Scan for the cell matching the given text and deliver its (X, Y) coordinate at center. 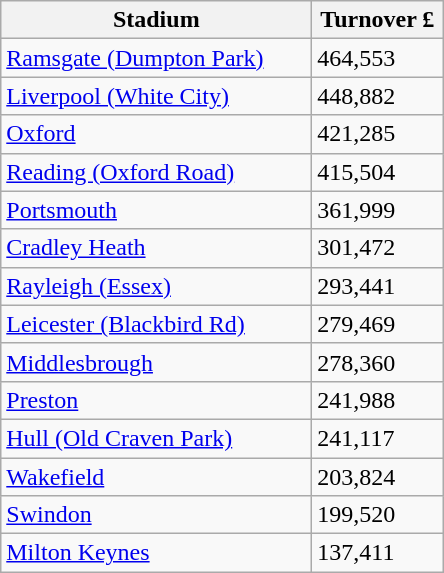
301,472 (378, 248)
Oxford (156, 134)
Milton Keynes (156, 553)
Middlesbrough (156, 362)
Leicester (Blackbird Rd) (156, 324)
Turnover £ (378, 20)
241,988 (378, 400)
415,504 (378, 172)
464,553 (378, 58)
Reading (Oxford Road) (156, 172)
Preston (156, 400)
Portsmouth (156, 210)
Hull (Old Craven Park) (156, 438)
241,117 (378, 438)
Wakefield (156, 477)
Swindon (156, 515)
199,520 (378, 515)
137,411 (378, 553)
203,824 (378, 477)
Liverpool (White City) (156, 96)
278,360 (378, 362)
Rayleigh (Essex) (156, 286)
361,999 (378, 210)
421,285 (378, 134)
279,469 (378, 324)
Cradley Heath (156, 248)
Ramsgate (Dumpton Park) (156, 58)
293,441 (378, 286)
Stadium (156, 20)
448,882 (378, 96)
